Return [X, Y] of the center of cell containing provided text 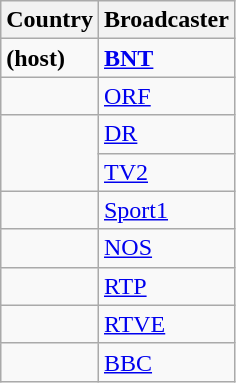
DR [166, 134]
Country [50, 20]
TV2 [166, 172]
BNT [166, 58]
RTVE [166, 324]
Broadcaster [166, 20]
Sport1 [166, 210]
(host) [50, 58]
NOS [166, 248]
BBC [166, 362]
ORF [166, 96]
RTP [166, 286]
